Provide the (X, Y) coordinate of the cell's center where the given text is located.  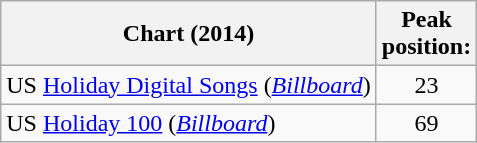
69 (426, 123)
US Holiday 100 (Billboard) (189, 123)
Peakposition: (426, 34)
23 (426, 85)
Chart (2014) (189, 34)
US Holiday Digital Songs (Billboard) (189, 85)
